Identify which cell holds the provided text, then report its [X, Y] central coordinate. 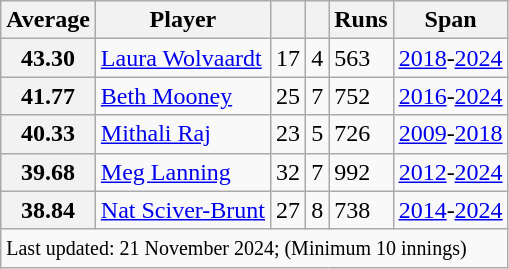
992 [361, 172]
43.30 [48, 58]
Average [48, 20]
Last updated: 21 November 2024; (Minimum 10 innings) [254, 248]
5 [318, 134]
2018-2024 [450, 58]
2014-2024 [450, 210]
40.33 [48, 134]
2016-2024 [450, 96]
32 [288, 172]
39.68 [48, 172]
8 [318, 210]
4 [318, 58]
2009-2018 [450, 134]
23 [288, 134]
25 [288, 96]
Span [450, 20]
17 [288, 58]
Mithali Raj [182, 134]
738 [361, 210]
Meg Lanning [182, 172]
726 [361, 134]
Laura Wolvaardt [182, 58]
2012-2024 [450, 172]
Player [182, 20]
Runs [361, 20]
41.77 [48, 96]
752 [361, 96]
Beth Mooney [182, 96]
Nat Sciver-Brunt [182, 210]
38.84 [48, 210]
563 [361, 58]
27 [288, 210]
